Return [x, y] of the center of cell containing provided text 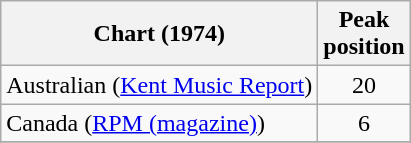
Australian (Kent Music Report) [160, 85]
6 [364, 123]
Canada (RPM (magazine)) [160, 123]
20 [364, 85]
Peakposition [364, 34]
Chart (1974) [160, 34]
